Capture the cell that displays the provided text and extract its [x, y] central coordinate. 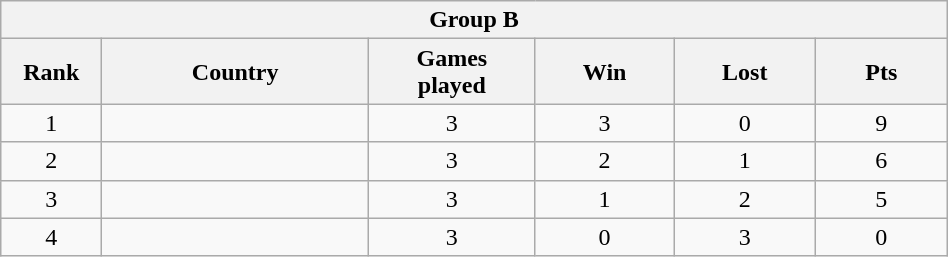
4 [52, 237]
9 [881, 123]
Win [604, 72]
Country [236, 72]
5 [881, 199]
6 [881, 161]
Games played [452, 72]
Group B [474, 20]
Rank [52, 72]
Lost [744, 72]
Pts [881, 72]
